Locate the cell with the specified text and output its [x, y] center coordinate. 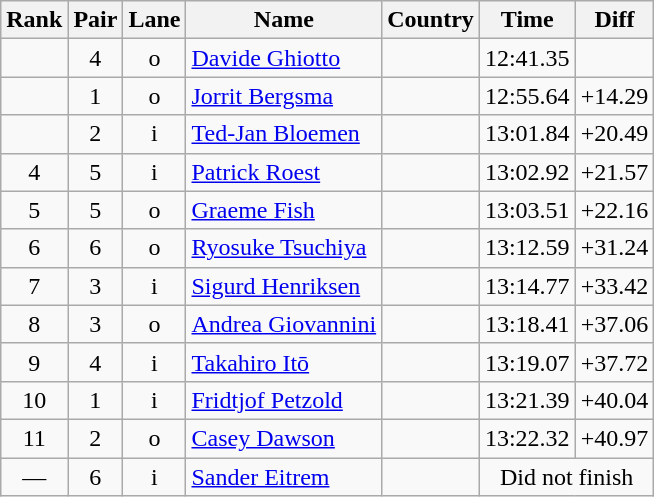
+40.97 [614, 438]
Casey Dawson [284, 438]
Pair [96, 20]
12:41.35 [527, 58]
Andrea Giovannini [284, 324]
13:18.41 [527, 324]
13:14.77 [527, 286]
Davide Ghiotto [284, 58]
Takahiro Itō [284, 362]
Ryosuke Tsuchiya [284, 248]
— [34, 477]
Time [527, 20]
+14.29 [614, 96]
+20.49 [614, 134]
8 [34, 324]
13:21.39 [527, 400]
13:02.92 [527, 172]
Ted-Jan Bloemen [284, 134]
10 [34, 400]
Name [284, 20]
11 [34, 438]
Patrick Roest [284, 172]
+33.42 [614, 286]
+37.72 [614, 362]
+40.04 [614, 400]
Country [431, 20]
Fridtjof Petzold [284, 400]
Sigurd Henriksen [284, 286]
12:55.64 [527, 96]
+22.16 [614, 210]
Rank [34, 20]
+31.24 [614, 248]
Did not finish [566, 477]
Jorrit Bergsma [284, 96]
+37.06 [614, 324]
13:12.59 [527, 248]
7 [34, 286]
13:03.51 [527, 210]
9 [34, 362]
Graeme Fish [284, 210]
13:22.32 [527, 438]
13:19.07 [527, 362]
Sander Eitrem [284, 477]
13:01.84 [527, 134]
Diff [614, 20]
Lane [154, 20]
+21.57 [614, 172]
